For the text-containing cell, return its midpoint in (X, Y) coordinate format. 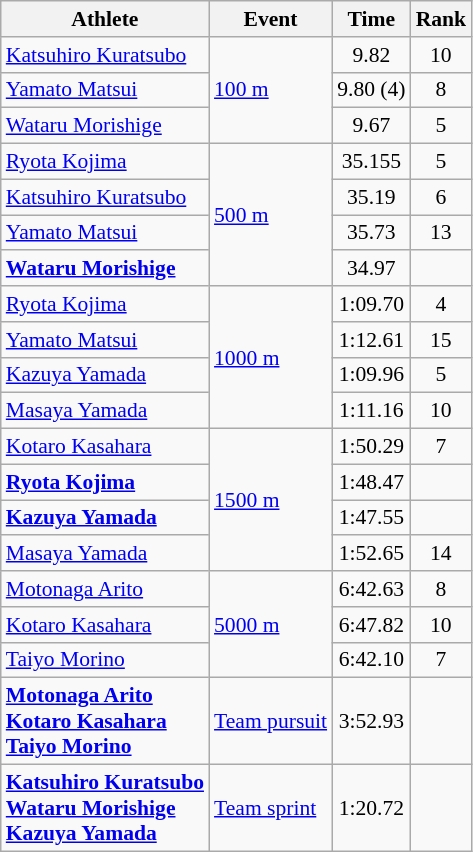
500 m (270, 215)
1:11.16 (371, 411)
9.67 (371, 126)
6:42.63 (371, 589)
9.82 (371, 55)
Motonaga AritoKotaro KasaharaTaiyo Morino (105, 722)
3:52.93 (371, 722)
1:09.96 (371, 375)
Motonaga Arito (105, 589)
35.73 (371, 233)
100 m (270, 90)
6:42.10 (371, 660)
Rank (442, 19)
13 (442, 233)
Athlete (105, 19)
Event (270, 19)
1:52.65 (371, 554)
1500 m (270, 500)
35.155 (371, 162)
Katsuhiro KuratsuboWataru MorishigeKazuya Yamada (105, 808)
1:20.72 (371, 808)
1:48.47 (371, 482)
Team sprint (270, 808)
4 (442, 304)
35.19 (371, 197)
1:09.70 (371, 304)
6 (442, 197)
1:12.61 (371, 340)
Team pursuit (270, 722)
1:47.55 (371, 518)
6:47.82 (371, 625)
Time (371, 19)
9.80 (4) (371, 90)
Taiyo Morino (105, 660)
14 (442, 554)
34.97 (371, 269)
1000 m (270, 357)
5000 m (270, 624)
1:50.29 (371, 447)
15 (442, 340)
